Locate the cell with the specified text and output its [X, Y] center coordinate. 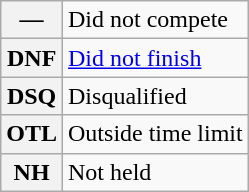
OTL [32, 134]
— [32, 20]
NH [32, 172]
Outside time limit [156, 134]
Not held [156, 172]
DSQ [32, 96]
Disqualified [156, 96]
Did not finish [156, 58]
DNF [32, 58]
Did not compete [156, 20]
